Find where the given text appears and provide that cell's center as (X, Y) coordinate. 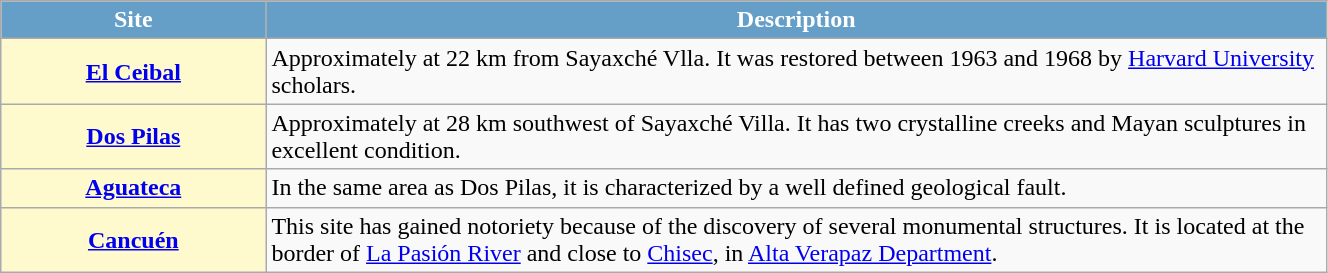
Description (796, 20)
Aguateca (134, 188)
Dos Pilas (134, 136)
Approximately at 22 km from Sayaxché Vlla. It was restored between 1963 and 1968 by Harvard University scholars. (796, 72)
Cancuén (134, 240)
Site (134, 20)
El Ceibal (134, 72)
In the same area as Dos Pilas, it is characterized by a well defined geological fault. (796, 188)
Approximately at 28 km southwest of Sayaxché Villa. It has two crystalline creeks and Mayan sculptures in excellent condition. (796, 136)
